Find where the given text appears and provide that cell's center as [X, Y] coordinate. 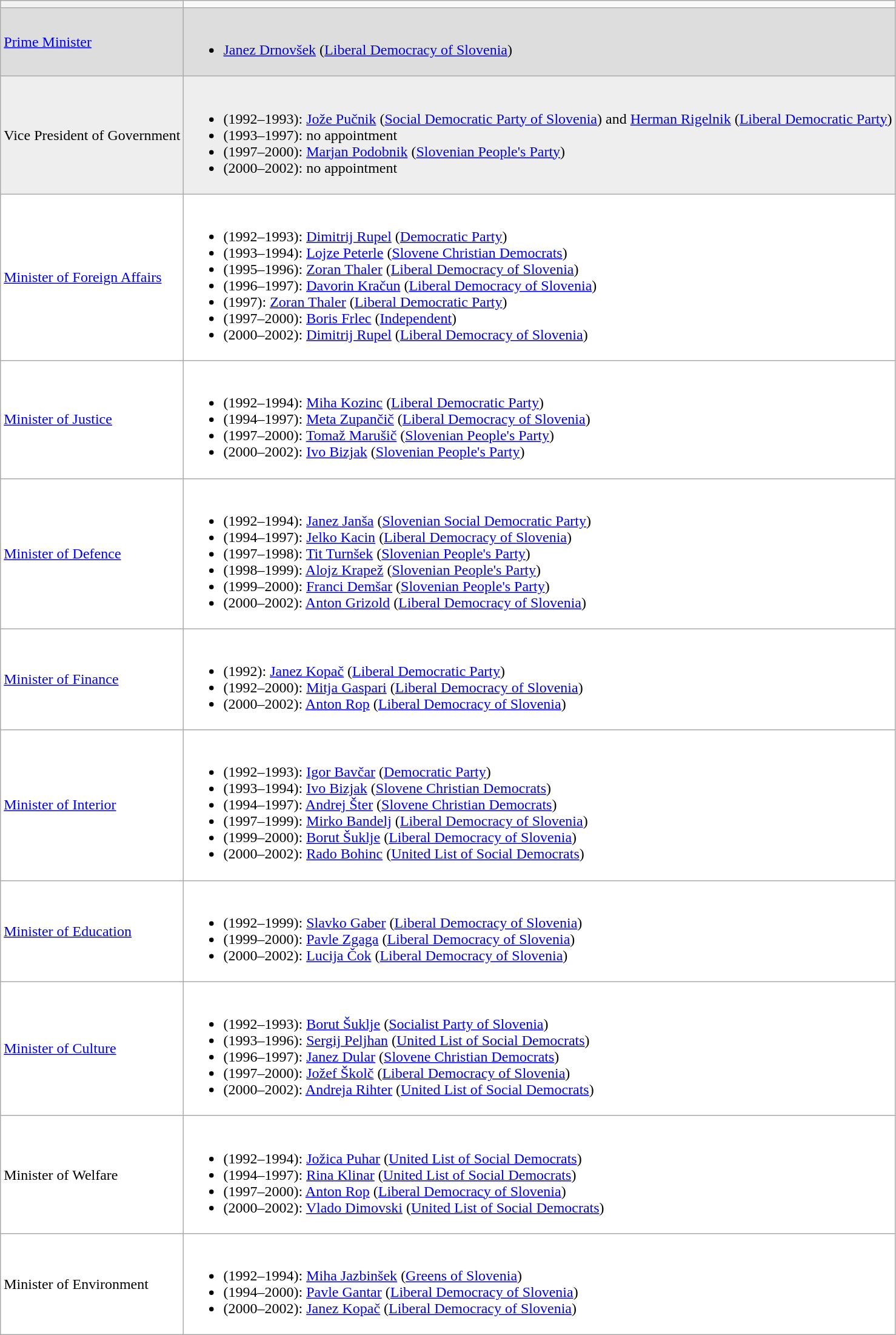
Minister of Culture [92, 1049]
Minister of Environment [92, 1284]
Prime Minister [92, 42]
Minister of Foreign Affairs [92, 278]
Janez Drnovšek (Liberal Democracy of Slovenia) [540, 42]
Minister of Finance [92, 679]
Minister of Education [92, 931]
Minister of Justice [92, 420]
Minister of Welfare [92, 1174]
Vice President of Government [92, 135]
Minister of Defence [92, 554]
Minister of Interior [92, 805]
